For the text-containing cell, return its midpoint in [X, Y] coordinate format. 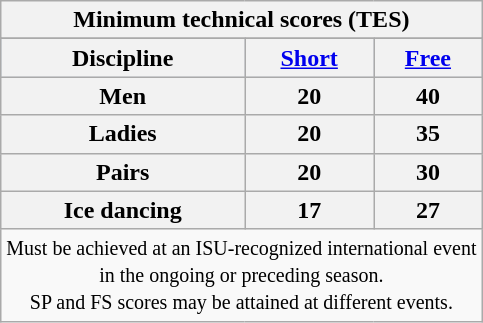
Discipline [123, 58]
40 [428, 96]
Pairs [123, 172]
Men [123, 96]
Minimum technical scores (TES) [242, 20]
27 [428, 210]
Ladies [123, 134]
Short [310, 58]
35 [428, 134]
30 [428, 172]
Free [428, 58]
17 [310, 210]
Must be achieved at an ISU-recognized international event in the ongoing or preceding season. SP and FS scores may be attained at different events. [242, 275]
Ice dancing [123, 210]
